Identify which cell holds the provided text, then report its (x, y) central coordinate. 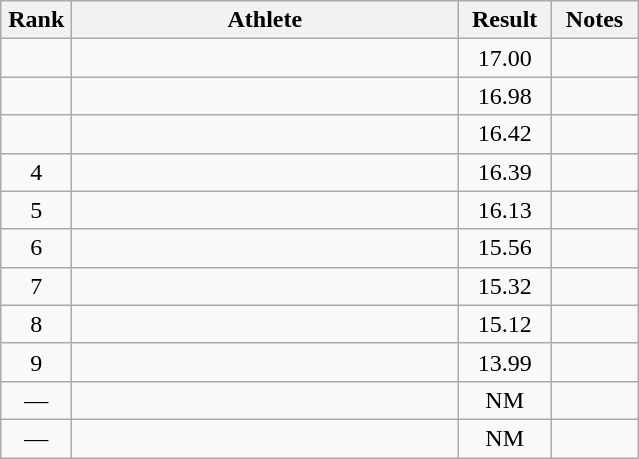
Athlete (265, 20)
6 (36, 248)
5 (36, 210)
Result (505, 20)
17.00 (505, 58)
15.56 (505, 248)
4 (36, 172)
Rank (36, 20)
16.98 (505, 96)
16.13 (505, 210)
8 (36, 324)
16.39 (505, 172)
15.12 (505, 324)
16.42 (505, 134)
9 (36, 362)
13.99 (505, 362)
Notes (594, 20)
15.32 (505, 286)
7 (36, 286)
